Locate the cell with the specified text and output its [X, Y] center coordinate. 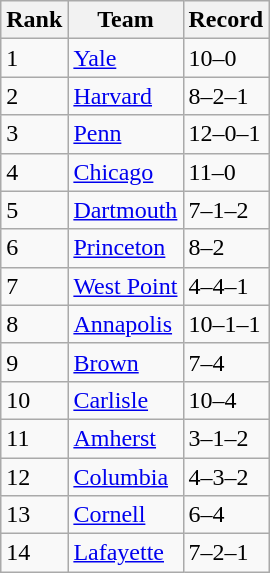
13 [34, 515]
10–1–1 [226, 324]
Cornell [126, 515]
5 [34, 210]
Record [226, 20]
Team [126, 20]
3 [34, 134]
Carlisle [126, 400]
Rank [34, 20]
12–0–1 [226, 134]
Chicago [126, 172]
11–0 [226, 172]
7–1–2 [226, 210]
7–4 [226, 362]
2 [34, 96]
8–2–1 [226, 96]
7–2–1 [226, 553]
Lafayette [126, 553]
10–0 [226, 58]
12 [34, 477]
7 [34, 286]
10 [34, 400]
10–4 [226, 400]
4 [34, 172]
4–4–1 [226, 286]
Annapolis [126, 324]
Yale [126, 58]
8 [34, 324]
9 [34, 362]
1 [34, 58]
Amherst [126, 438]
6–4 [226, 515]
Penn [126, 134]
8–2 [226, 248]
14 [34, 553]
6 [34, 248]
West Point [126, 286]
11 [34, 438]
Princeton [126, 248]
Brown [126, 362]
3–1–2 [226, 438]
Harvard [126, 96]
4–3–2 [226, 477]
Dartmouth [126, 210]
Columbia [126, 477]
